Return (x, y) of the center of cell containing provided text 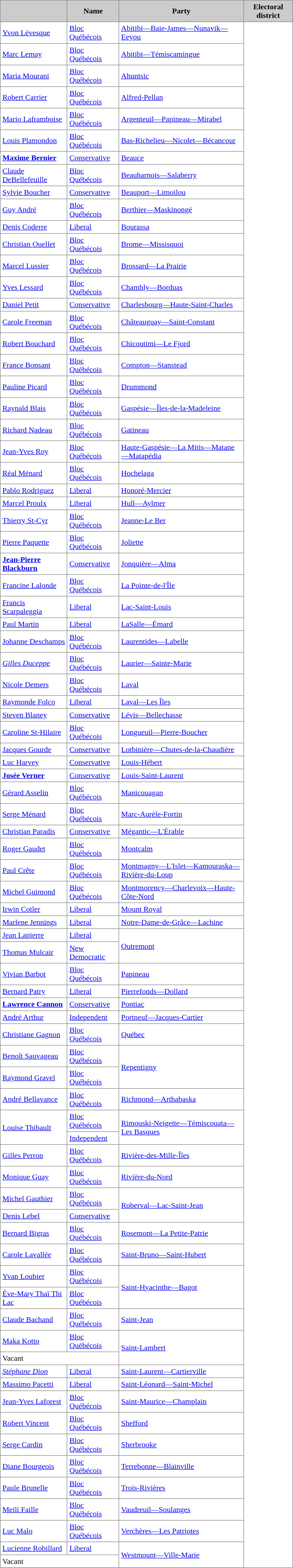
Yves Lessard (34, 288)
Saint-Hyacinthe—Bagot (181, 1287)
Bernard Bigras (34, 1233)
Roger Gaudet (34, 849)
LaSalle—Émard (181, 624)
Sherbrooke (181, 1445)
Richmond—Arthabaska (181, 1099)
Brossard—La Prairie (181, 266)
Francine Lalonde (34, 585)
Jean-Yves Roy (34, 452)
Vaudreuil—Soulanges (181, 1509)
Jean Lapierre (34, 935)
André Bellavance (34, 1099)
Montcalm (181, 849)
Rosemont—La Petite-Patrie (181, 1233)
Louise Thibault (34, 1127)
Rimouski-Neigette—Témiscouata—Les Basques (181, 1127)
Pierrefonds—Dollard (181, 991)
Diane Bourgeois (34, 1466)
Rivière-des-Mille-Îles (181, 1155)
Marcel Proulx (34, 503)
Meili Faille (34, 1509)
Maka Kotto (34, 1341)
Manicouagan (181, 793)
Saint-Léonard—Saint-Michel (181, 1384)
Marcel Lussier (34, 266)
Christiane Gagnon (34, 1034)
Laurier—Sainte-Marie (181, 663)
Abitibi—Témiscamingue (181, 54)
Honoré-Mercier (181, 490)
Luc Malo (34, 1531)
Caroline St-Hilaire (34, 732)
Christian Ouellet (34, 244)
Robert Carrier (34, 98)
Berthier—Maskinongé (181, 210)
Montmagny—L'Islet—Kamouraska—Rivière-du-Loup (181, 870)
Outremont (181, 946)
Thomas Mulcair (34, 953)
Roberval—Lac-Saint-Jean (181, 1205)
Gilles Duceppe (34, 663)
Gilles Perron (34, 1155)
Francis Scarpaleggia (34, 607)
Johanne Deschamps (34, 642)
Trois-Rivières (181, 1488)
Denis Coderre (34, 227)
La Pointe-de-l'Île (181, 585)
Bourassa (181, 227)
Vivian Barbot (34, 974)
Raymonde Folco (34, 702)
Brome—Missisquoi (181, 244)
Lotbinière—Chutes-de-la-Chaudière (181, 749)
Nicole Demers (34, 685)
Lévis—Bellechasse (181, 715)
Jean-Pierre Blackburn (34, 564)
Québec (181, 1034)
Alfred-Pellan (181, 98)
Irwin Cotler (34, 909)
Châteauguay—Saint-Constant (181, 322)
Raymond Gravel (34, 1078)
Longueuil—Pierre-Boucher (181, 732)
Papineau (181, 974)
Electoral district (268, 11)
Réal Ménard (34, 473)
Laurentides—Labelle (181, 642)
Marc Lemay (34, 54)
Louis Plamondon (34, 141)
Richard Nadeau (34, 430)
Ahuntsic (181, 76)
Gatineau (181, 430)
Michel Guimond (34, 892)
Claude Bachand (34, 1319)
Saint-Laurent—Cartierville (181, 1371)
Argenteuil—Papineau—Mirabel (181, 119)
Pontiac (181, 1004)
Laval—Les Îles (181, 702)
Josée Verner (34, 775)
Daniel Petit (34, 305)
Name (93, 11)
New Democratic (93, 953)
Compton—Stanstead (181, 365)
Drummond (181, 387)
Yvan Loubier (34, 1276)
Claude DeBellefeuille (34, 175)
Shefford (181, 1423)
Montmorency—Charlevoix—Haute-Côte-Nord (181, 892)
Jacques Gourde (34, 749)
Serge Ménard (34, 814)
Raynald Blais (34, 408)
Mégantic—L'Érable (181, 831)
Louis-Hébert (181, 762)
Charlesbourg—Haute-Saint-Charles (181, 305)
Hull—Aylmer (181, 503)
Jonquière—Alma (181, 564)
Benoît Sauvageau (34, 1056)
Saint-Lambert (181, 1348)
Massimo Pacetti (34, 1384)
Saint-Maurice—Champlain (181, 1402)
Serge Cardin (34, 1445)
Jeanne-Le Ber (181, 521)
Guy André (34, 210)
Carole Lavallée (34, 1255)
Mario Laframboise (34, 119)
Pauline Picard (34, 387)
Michel Gauthier (34, 1199)
Christian Paradis (34, 831)
Paule Brunelle (34, 1488)
Lac-Saint-Louis (181, 607)
Carole Freeman (34, 322)
Bernard Patry (34, 991)
France Bonsant (34, 365)
Beauharnois—Salaberry (181, 175)
Laval (181, 685)
Steven Blaney (34, 715)
Mount Royal (181, 909)
Repentigny (181, 1067)
Portneuf—Jacques-Cartier (181, 1017)
Westmount—Ville-Marie (181, 1555)
Party (181, 11)
Bas-Richelieu—Nicolet—Bécancour (181, 141)
Saint-Jean (181, 1319)
Robert Bouchard (34, 344)
Haute-Gaspésie—La Mitis—Matane—Matapédia (181, 452)
Saint-Bruno—Saint-Hubert (181, 1255)
Chambly—Borduas (181, 288)
Lucienne Robillard (34, 1548)
Gaspésie—Îles-de-la-Madeleine (181, 408)
André Arthur (34, 1017)
Yvon Lévesque (34, 33)
Marlene Jennings (34, 922)
Verchères—Les Patriotes (181, 1531)
Hochelaga (181, 473)
Marc-Aurèle-Fortin (181, 814)
Joliette (181, 542)
Lawrence Cannon (34, 1004)
Luc Harvey (34, 762)
Chicoutimi—Le Fjord (181, 344)
Monique Guay (34, 1177)
Paul Crête (34, 870)
Beauport—Limoilou (181, 192)
Sylvie Boucher (34, 192)
Beauce (181, 158)
Thierry St-Cyr (34, 521)
Notre-Dame-de-Grâce—Lachine (181, 922)
Maria Mourani (34, 76)
Ève-Mary Thaï Thi Lac (34, 1298)
Stéphane Dion (34, 1371)
Robert Vincent (34, 1423)
Pierre Paquette (34, 542)
Maxime Bernier (34, 158)
Rivière-du-Nord (181, 1177)
Gérard Asselin (34, 793)
Jean-Yves Laforest (34, 1402)
Abitibi—Baie-James—Nunavik—Eeyou (181, 33)
Pablo Rodriguez (34, 490)
Louis-Saint-Laurent (181, 775)
Denis Lebel (34, 1216)
Paul Martin (34, 624)
Terrebonne—Blainville (181, 1466)
